Locate the cell with the specified text and output its (x, y) center coordinate. 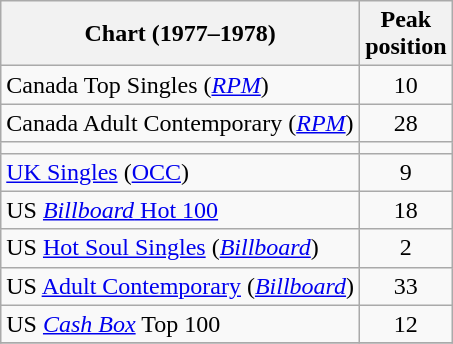
33 (406, 286)
28 (406, 123)
9 (406, 172)
2 (406, 248)
Canada Top Singles (RPM) (180, 85)
US Hot Soul Singles (Billboard) (180, 248)
Canada Adult Contemporary (RPM) (180, 123)
UK Singles (OCC) (180, 172)
Peakposition (406, 34)
10 (406, 85)
US Cash Box Top 100 (180, 324)
12 (406, 324)
US Billboard Hot 100 (180, 210)
18 (406, 210)
US Adult Contemporary (Billboard) (180, 286)
Chart (1977–1978) (180, 34)
